Search for the cell housing the specified text and yield its (X, Y) center coordinate. 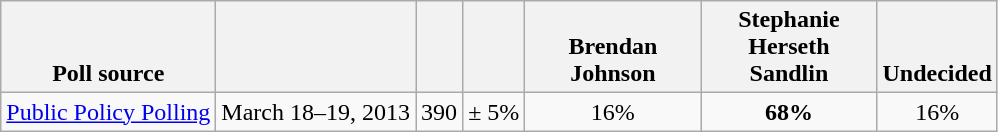
68% (789, 112)
BrendanJohnson (613, 47)
Public Policy Polling (108, 112)
390 (440, 112)
Poll source (108, 47)
± 5% (494, 112)
Stephanie HersethSandlin (789, 47)
Undecided (937, 47)
March 18–19, 2013 (316, 112)
